Output the [X, Y] coordinate of the center of the cell containing the given text.  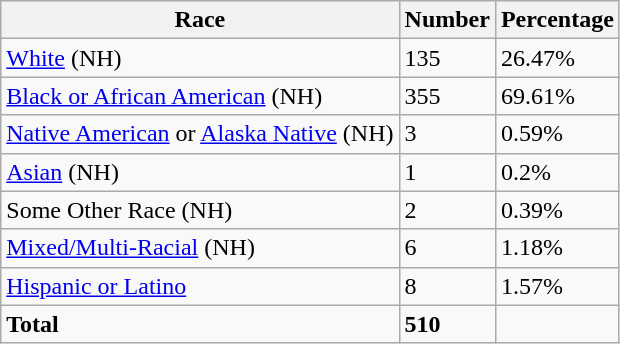
69.61% [557, 96]
Some Other Race (NH) [200, 210]
355 [447, 96]
White (NH) [200, 58]
510 [447, 324]
1.57% [557, 286]
Percentage [557, 20]
6 [447, 248]
135 [447, 58]
Black or African American (NH) [200, 96]
1.18% [557, 248]
0.2% [557, 172]
0.59% [557, 134]
Asian (NH) [200, 172]
3 [447, 134]
0.39% [557, 210]
Number [447, 20]
Total [200, 324]
2 [447, 210]
Mixed/Multi-Racial (NH) [200, 248]
1 [447, 172]
Native American or Alaska Native (NH) [200, 134]
26.47% [557, 58]
8 [447, 286]
Race [200, 20]
Hispanic or Latino [200, 286]
